Pinpoint the cell where the given text exists, returning its (x, y) midpoint coordinate. 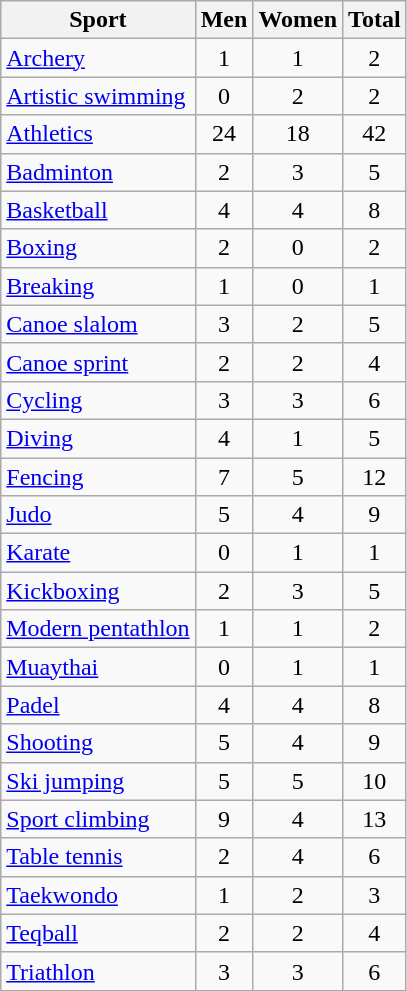
Ski jumping (98, 781)
Teqball (98, 933)
Karate (98, 553)
Taekwondo (98, 895)
Shooting (98, 743)
7 (224, 477)
Judo (98, 515)
Diving (98, 438)
Kickboxing (98, 591)
Sport climbing (98, 819)
Badminton (98, 172)
Sport (98, 20)
Muaythai (98, 667)
24 (224, 134)
12 (375, 477)
Total (375, 20)
Triathlon (98, 971)
Canoe sprint (98, 362)
10 (375, 781)
Modern pentathlon (98, 629)
Boxing (98, 248)
Women (298, 20)
Basketball (98, 210)
Artistic swimming (98, 96)
13 (375, 819)
Men (224, 20)
42 (375, 134)
Canoe slalom (98, 324)
Padel (98, 705)
Cycling (98, 400)
Fencing (98, 477)
Table tennis (98, 857)
Breaking (98, 286)
18 (298, 134)
Archery (98, 58)
Athletics (98, 134)
